Return [X, Y] of the center of cell containing provided text 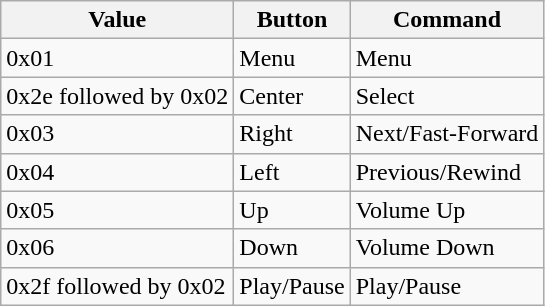
Volume Down [447, 248]
Left [292, 172]
Volume Up [447, 210]
Center [292, 96]
0x05 [118, 210]
0x03 [118, 134]
Command [447, 20]
0x2e followed by 0x02 [118, 96]
0x2f followed by 0x02 [118, 286]
Down [292, 248]
Button [292, 20]
Right [292, 134]
0x06 [118, 248]
Select [447, 96]
Previous/Rewind [447, 172]
Value [118, 20]
Up [292, 210]
0x01 [118, 58]
0x04 [118, 172]
Next/Fast-Forward [447, 134]
